For the text-containing cell, return its midpoint in [x, y] coordinate format. 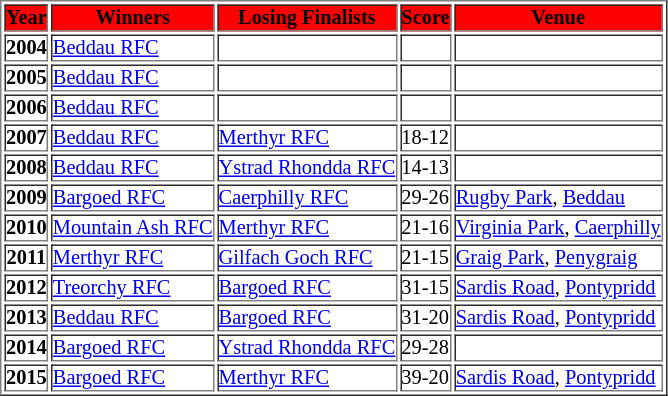
2009 [26, 198]
2012 [26, 288]
Treorchy RFC [132, 288]
2014 [26, 348]
2013 [26, 318]
31-15 [426, 288]
2008 [26, 168]
21-15 [426, 258]
Year [26, 18]
Caerphilly RFC [307, 198]
Mountain Ash RFC [132, 228]
18-12 [426, 138]
Gilfach Goch RFC [307, 258]
29-28 [426, 348]
Losing Finalists [307, 18]
31-20 [426, 318]
39-20 [426, 378]
2011 [26, 258]
29-26 [426, 198]
2005 [26, 78]
Score [426, 18]
2004 [26, 48]
2010 [26, 228]
14-13 [426, 168]
2007 [26, 138]
21-16 [426, 228]
Venue [558, 18]
Graig Park, Penygraig [558, 258]
Winners [132, 18]
2015 [26, 378]
2006 [26, 108]
Rugby Park, Beddau [558, 198]
Virginia Park, Caerphilly [558, 228]
